Locate the cell with the specified text and output its (x, y) center coordinate. 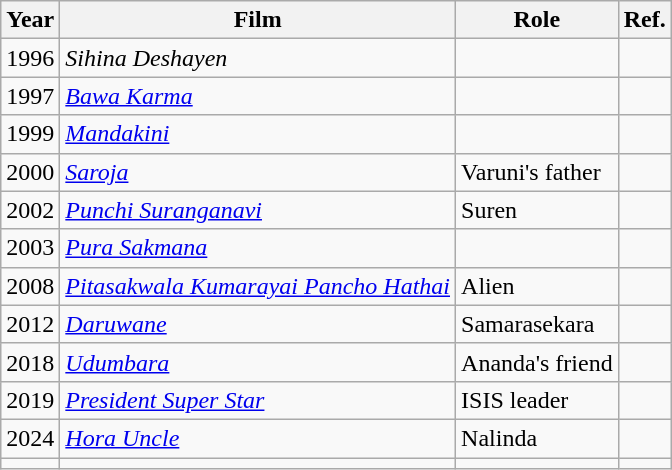
2018 (30, 362)
Hora Uncle (258, 438)
Varuni's father (538, 172)
1999 (30, 134)
2012 (30, 324)
Daruwane (258, 324)
Pura Sakmana (258, 248)
Saroja (258, 172)
ISIS leader (538, 400)
Samarasekara (538, 324)
1996 (30, 58)
2003 (30, 248)
President Super Star (258, 400)
1997 (30, 96)
Punchi Suranganavi (258, 210)
Sihina Deshayen (258, 58)
2000 (30, 172)
2002 (30, 210)
2008 (30, 286)
2024 (30, 438)
2019 (30, 400)
Role (538, 20)
Bawa Karma (258, 96)
Ref. (644, 20)
Film (258, 20)
Mandakini (258, 134)
Nalinda (538, 438)
Udumbara (258, 362)
Suren (538, 210)
Alien (538, 286)
Year (30, 20)
Pitasakwala Kumarayai Pancho Hathai (258, 286)
Ananda's friend (538, 362)
